Find where the given text appears and provide that cell's center as (X, Y) coordinate. 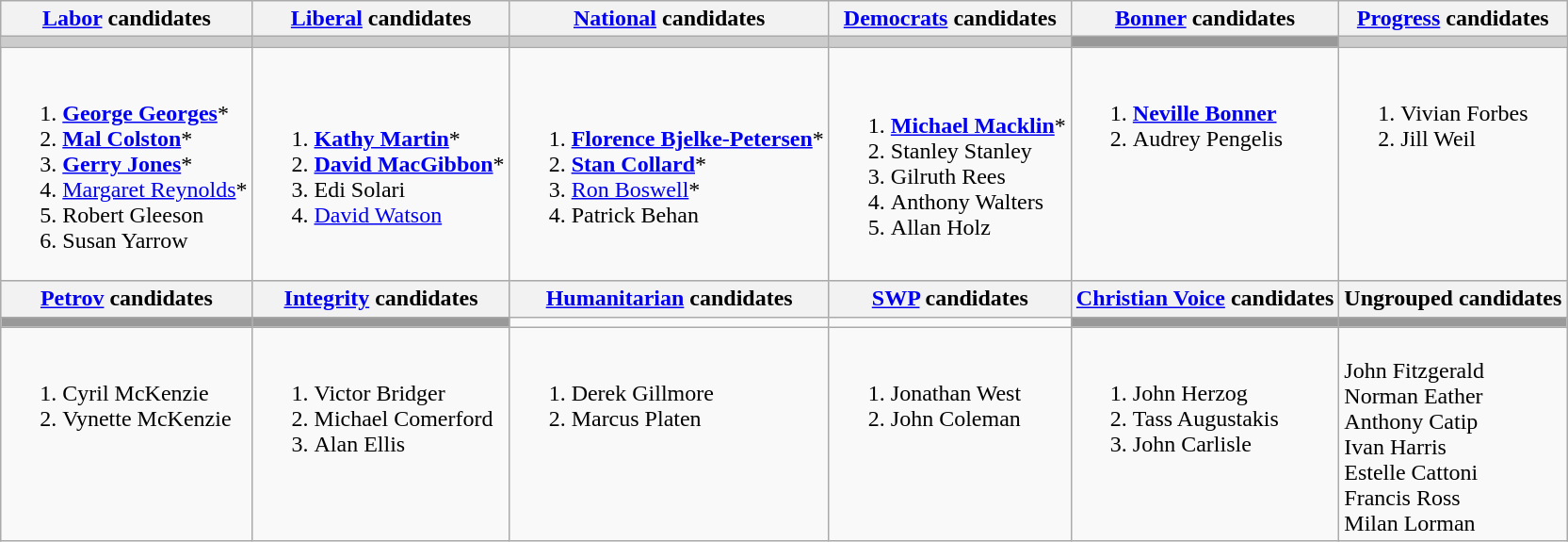
Vivian ForbesJill Weil (1453, 164)
John HerzogTass AugustakisJohn Carlisle (1204, 434)
Christian Voice candidates (1204, 299)
Liberal candidates (380, 19)
Jonathan WestJohn Coleman (949, 434)
SWP candidates (949, 299)
George Georges*Mal Colston*Gerry Jones*Margaret Reynolds*Robert GleesonSusan Yarrow (126, 164)
John Fitzgerald Norman Eather Anthony Catip Ivan Harris Estelle Cattoni Francis Ross Milan Lorman (1453, 434)
Cyril McKenzieVynette McKenzie (126, 434)
Labor candidates (126, 19)
Florence Bjelke-Petersen*Stan Collard*Ron Boswell*Patrick Behan (669, 164)
Democrats candidates (949, 19)
Michael Macklin*Stanley StanleyGilruth ReesAnthony WaltersAllan Holz (949, 164)
Neville BonnerAudrey Pengelis (1204, 164)
Humanitarian candidates (669, 299)
Integrity candidates (380, 299)
Progress candidates (1453, 19)
Petrov candidates (126, 299)
Kathy Martin*David MacGibbon*Edi SolariDavid Watson (380, 164)
National candidates (669, 19)
Ungrouped candidates (1453, 299)
Victor BridgerMichael ComerfordAlan Ellis (380, 434)
Bonner candidates (1204, 19)
Derek GillmoreMarcus Platen (669, 434)
